Return the [X, Y] coordinate for the center point of the cell that contains the specified text.  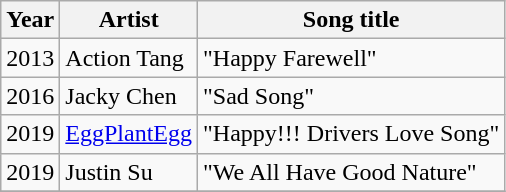
EggPlantEgg [129, 134]
Artist [129, 20]
"We All Have Good Nature" [352, 172]
"Sad Song" [352, 96]
"Happy Farewell" [352, 58]
"Happy!!! Drivers Love Song" [352, 134]
2016 [30, 96]
Jacky Chen [129, 96]
Justin Su [129, 172]
Action Tang [129, 58]
Song title [352, 20]
2013 [30, 58]
Year [30, 20]
